Return (x, y) of the center of cell containing provided text 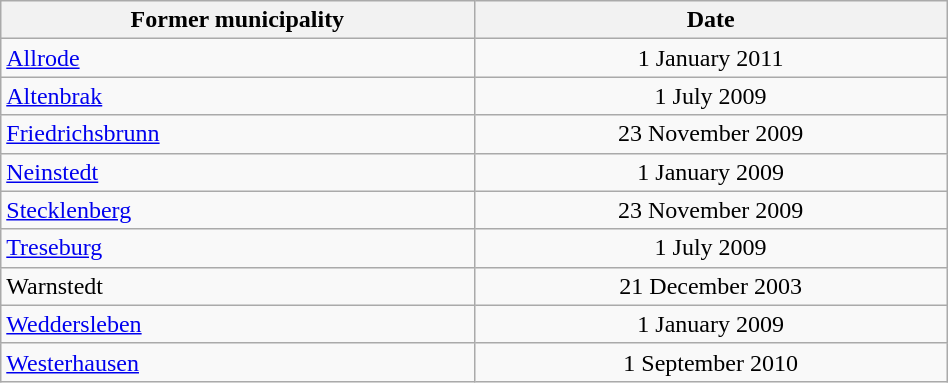
Altenbrak (238, 96)
Neinstedt (238, 172)
Warnstedt (238, 286)
Weddersleben (238, 324)
Former municipality (238, 20)
1 September 2010 (710, 362)
Westerhausen (238, 362)
21 December 2003 (710, 286)
Date (710, 20)
Treseburg (238, 248)
Allrode (238, 58)
1 January 2011 (710, 58)
Stecklenberg (238, 210)
Friedrichsbrunn (238, 134)
